Detect which cell encompasses the target text, then output its [x, y] center coordinate. 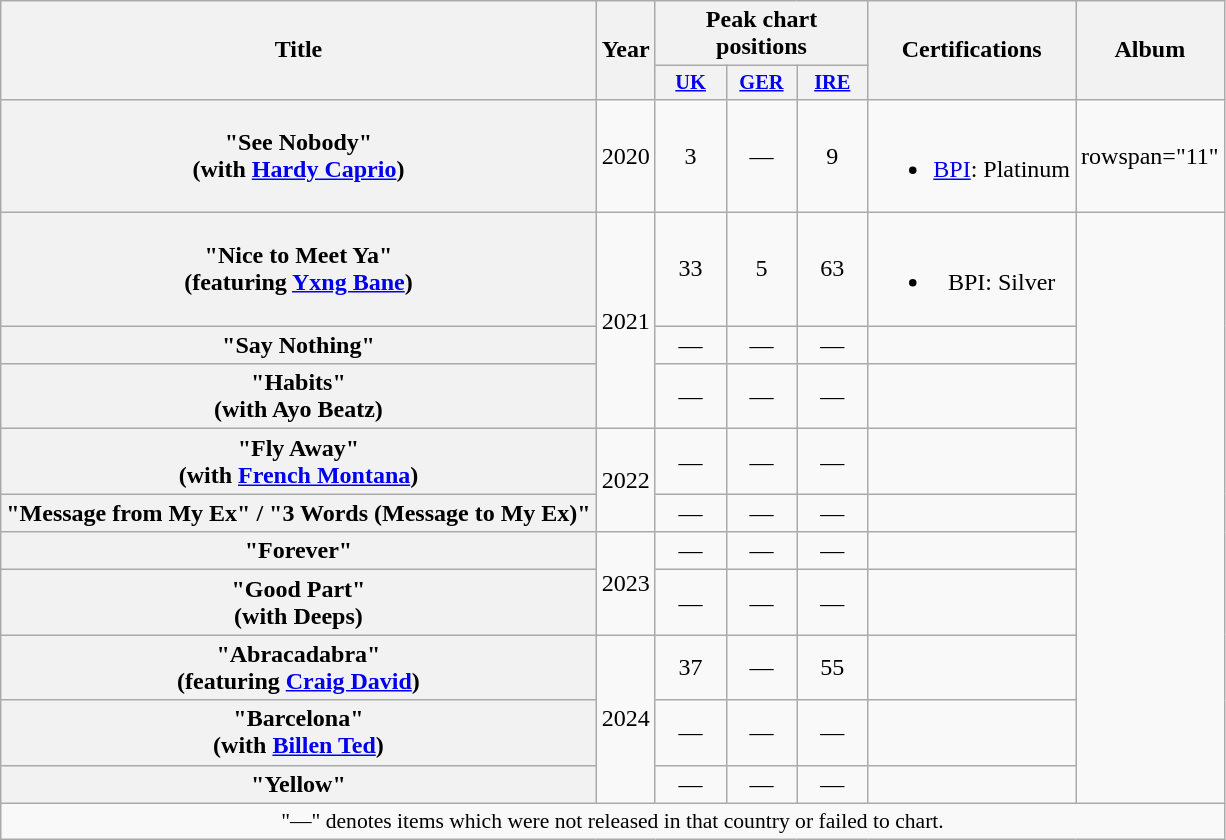
Peak chart positions [762, 34]
3 [690, 156]
"Barcelona"(with Billen Ted) [298, 732]
63 [832, 270]
"Yellow" [298, 784]
Title [298, 50]
"Message from My Ex" / "3 Words (Message to My Ex)" [298, 513]
"See Nobody"(with Hardy Caprio) [298, 156]
9 [832, 156]
"Forever" [298, 551]
2023 [626, 584]
"Habits"(with Ayo Beatz) [298, 396]
55 [832, 668]
Certifications [972, 50]
"Say Nothing" [298, 345]
"Nice to Meet Ya"(featuring Yxng Bane) [298, 270]
2021 [626, 321]
rowspan="11" [1150, 156]
UK [690, 83]
37 [690, 668]
2024 [626, 719]
"Abracadabra"(featuring Craig David) [298, 668]
"Good Part"(with Deeps) [298, 602]
"—" denotes items which were not released in that country or failed to chart. [612, 821]
5 [762, 270]
IRE [832, 83]
Album [1150, 50]
GER [762, 83]
2022 [626, 480]
Year [626, 50]
33 [690, 270]
BPI: Platinum [972, 156]
BPI: Silver [972, 270]
2020 [626, 156]
"Fly Away"(with French Montana) [298, 462]
